Search for the cell housing the specified text and yield its [x, y] center coordinate. 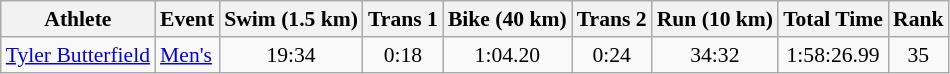
Tyler Butterfield [78, 55]
Swim (1.5 km) [291, 19]
Event [187, 19]
1:04.20 [508, 55]
0:24 [612, 55]
1:58:26.99 [833, 55]
Bike (40 km) [508, 19]
34:32 [715, 55]
35 [918, 55]
Athlete [78, 19]
Trans 2 [612, 19]
0:18 [403, 55]
Trans 1 [403, 19]
Rank [918, 19]
19:34 [291, 55]
Men's [187, 55]
Run (10 km) [715, 19]
Total Time [833, 19]
